Return [x, y] of the center of cell containing provided text 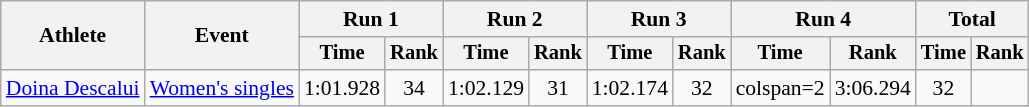
1:02.129 [486, 88]
Run 2 [515, 19]
Run 3 [659, 19]
Total [972, 19]
3:06.294 [873, 88]
31 [558, 88]
1:01.928 [342, 88]
1:02.174 [630, 88]
34 [414, 88]
colspan=2 [780, 88]
Run 1 [371, 19]
Run 4 [824, 19]
Doina Descalui [73, 88]
Athlete [73, 36]
Event [222, 36]
Women's singles [222, 88]
